Search for the cell housing the specified text and yield its (x, y) center coordinate. 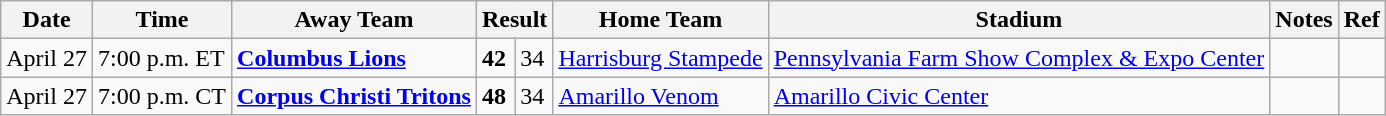
Stadium (1019, 20)
Amarillo Venom (660, 96)
Harrisburg Stampede (660, 58)
42 (495, 58)
Corpus Christi Tritons (354, 96)
Amarillo Civic Center (1019, 96)
Notes (1304, 20)
Home Team (660, 20)
Date (47, 20)
Away Team (354, 20)
7:00 p.m. ET (162, 58)
Pennsylvania Farm Show Complex & Expo Center (1019, 58)
Time (162, 20)
7:00 p.m. CT (162, 96)
Ref (1362, 20)
Result (514, 20)
Columbus Lions (354, 58)
48 (495, 96)
